From the cell containing the given text, extract its center point as (x, y) coordinate. 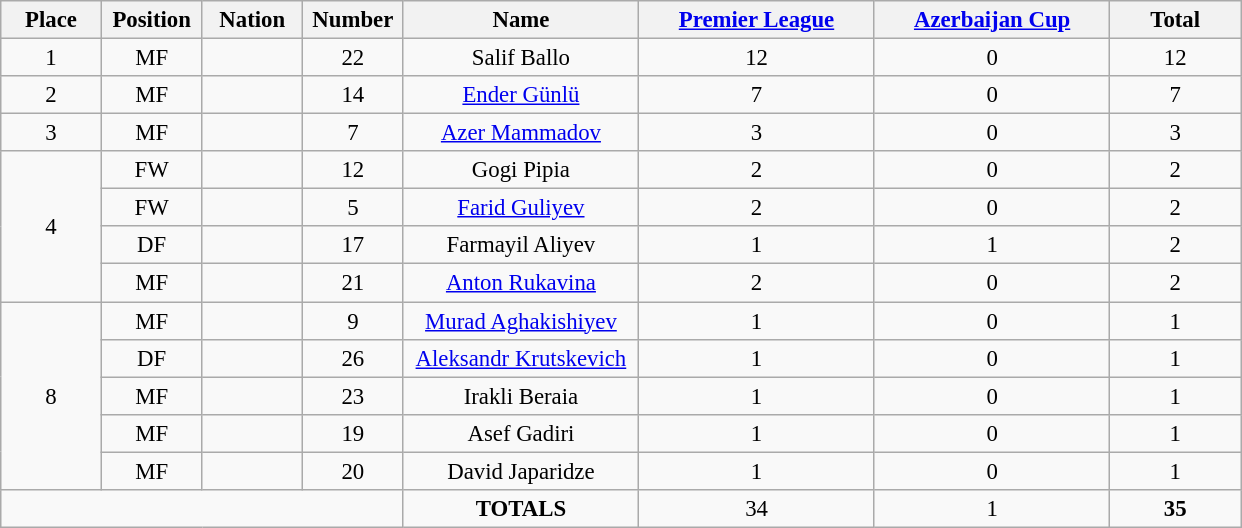
Murad Aghakishiyev (521, 321)
5 (354, 208)
Asef Gadiri (521, 433)
Anton Rukavina (521, 283)
Farid Guliyev (521, 208)
David Japaridze (521, 471)
Total (1176, 20)
20 (354, 471)
9 (354, 321)
23 (354, 396)
Aleksandr Krutskevich (521, 358)
Name (521, 20)
17 (354, 245)
Azer Mammadov (521, 133)
Irakli Beraia (521, 396)
Position (152, 20)
35 (1176, 509)
Number (354, 20)
Farmayil Aliyev (521, 245)
Nation (252, 20)
8 (52, 396)
34 (757, 509)
Premier League (757, 20)
TOTALS (521, 509)
Ender Günlü (521, 95)
4 (52, 226)
14 (354, 95)
Azerbaijan Cup (992, 20)
21 (354, 283)
Place (52, 20)
Salif Ballo (521, 58)
26 (354, 358)
19 (354, 433)
Gogi Pipia (521, 170)
22 (354, 58)
